Capture the cell that displays the provided text and extract its (x, y) central coordinate. 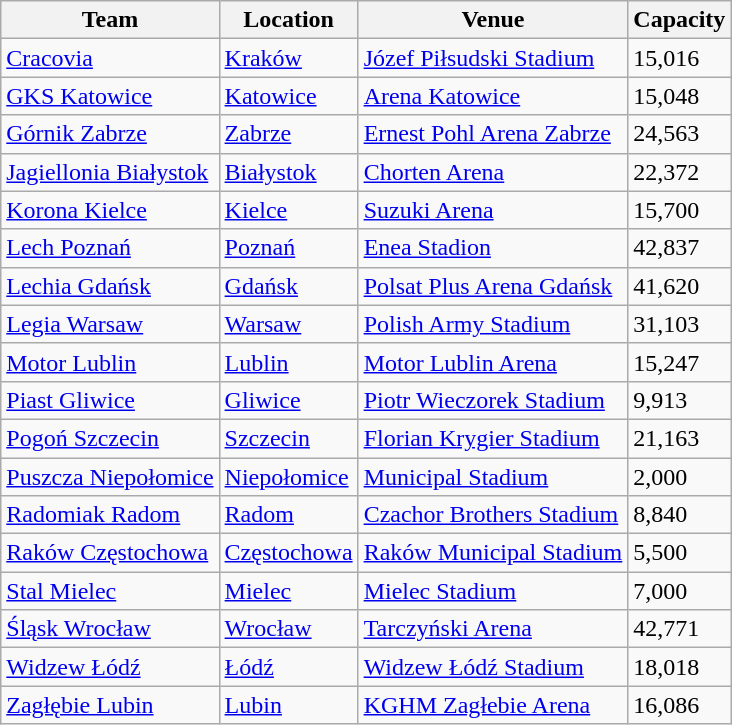
Location (288, 20)
Niepołomice (288, 477)
Lubin (288, 705)
Florian Krygier Stadium (493, 438)
2,000 (680, 477)
Ernest Pohl Arena Zabrze (493, 134)
8,840 (680, 515)
Gdańsk (288, 286)
Katowice (288, 96)
Lechia Gdańsk (110, 286)
15,048 (680, 96)
18,018 (680, 667)
15,700 (680, 210)
Białystok (288, 172)
Józef Piłsudski Stadium (493, 58)
Stal Mielec (110, 591)
Piast Gliwice (110, 400)
Cracovia (110, 58)
Motor Lublin Arena (493, 362)
Śląsk Wrocław (110, 629)
Częstochowa (288, 553)
16,086 (680, 705)
Korona Kielce (110, 210)
Zagłębie Lubin (110, 705)
Tarczyński Arena (493, 629)
Mielec (288, 591)
Polsat Plus Arena Gdańsk (493, 286)
Szczecin (288, 438)
5,500 (680, 553)
41,620 (680, 286)
Radomiak Radom (110, 515)
Lech Poznań (110, 248)
9,913 (680, 400)
Poznań (288, 248)
42,771 (680, 629)
Polish Army Stadium (493, 324)
Zabrze (288, 134)
Venue (493, 20)
Łódź (288, 667)
15,016 (680, 58)
GKS Katowice (110, 96)
Warsaw (288, 324)
Jagiellonia Białystok (110, 172)
Municipal Stadium (493, 477)
Czachor Brothers Stadium (493, 515)
Kielce (288, 210)
Górnik Zabrze (110, 134)
Arena Katowice (493, 96)
Pogoń Szczecin (110, 438)
Wrocław (288, 629)
KGHM Zagłebie Arena (493, 705)
7,000 (680, 591)
Puszcza Niepołomice (110, 477)
Widzew Łódź (110, 667)
Kraków (288, 58)
Widzew Łódź Stadium (493, 667)
Capacity (680, 20)
42,837 (680, 248)
Legia Warsaw (110, 324)
Mielec Stadium (493, 591)
Lublin (288, 362)
31,103 (680, 324)
Radom (288, 515)
Suzuki Arena (493, 210)
Motor Lublin (110, 362)
Raków Municipal Stadium (493, 553)
Chorten Arena (493, 172)
Piotr Wieczorek Stadium (493, 400)
Enea Stadion (493, 248)
Gliwice (288, 400)
21,163 (680, 438)
24,563 (680, 134)
22,372 (680, 172)
Team (110, 20)
15,247 (680, 362)
Raków Częstochowa (110, 553)
